Identify which cell holds the provided text, then report its [X, Y] central coordinate. 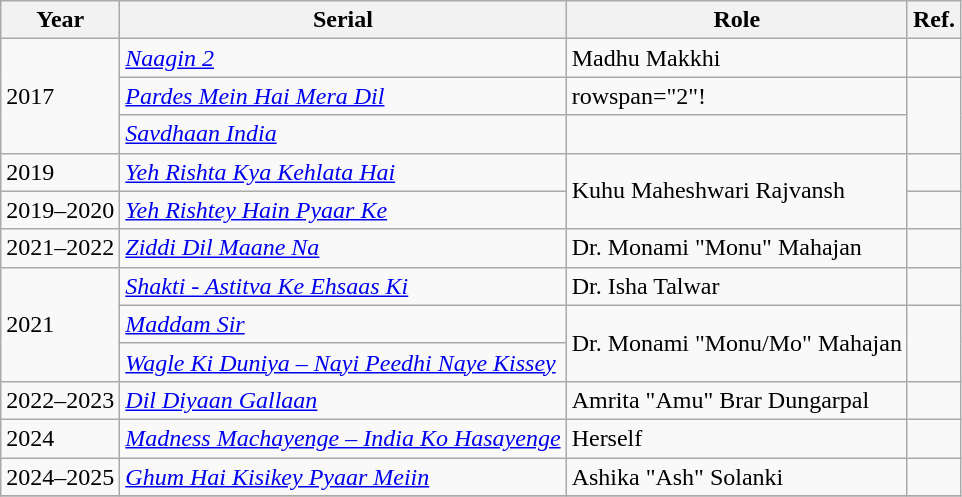
2021 [60, 324]
Role [736, 20]
Madness Machayenge – India Ko Hasayenge [343, 438]
Madhu Makkhi [736, 58]
Savdhaan India [343, 134]
Naagin 2 [343, 58]
2024–2025 [60, 477]
Serial [343, 20]
2024 [60, 438]
2022–2023 [60, 400]
Dil Diyaan Gallaan [343, 400]
Ref. [934, 20]
Yeh Rishtey Hain Pyaar Ke [343, 210]
Shakti - Astitva Ke Ehsaas Ki [343, 286]
2019–2020 [60, 210]
2017 [60, 96]
Maddam Sir [343, 324]
Amrita "Amu" Brar Dungarpal [736, 400]
Ghum Hai Kisikey Pyaar Meiin [343, 477]
Dr. Isha Talwar [736, 286]
Ziddi Dil Maane Na [343, 248]
Pardes Mein Hai Mera Dil [343, 96]
Year [60, 20]
2021–2022 [60, 248]
2019 [60, 172]
Wagle Ki Duniya – Nayi Peedhi Naye Kissey [343, 362]
Ashika "Ash" Solanki [736, 477]
Dr. Monami "Monu/Mo" Mahajan [736, 343]
Dr. Monami "Monu" Mahajan [736, 248]
Kuhu Maheshwari Rajvansh [736, 191]
Herself [736, 438]
rowspan="2"! [736, 96]
Yeh Rishta Kya Kehlata Hai [343, 172]
